Determine the [x, y] coordinate at the center of the cell enclosing the given text.  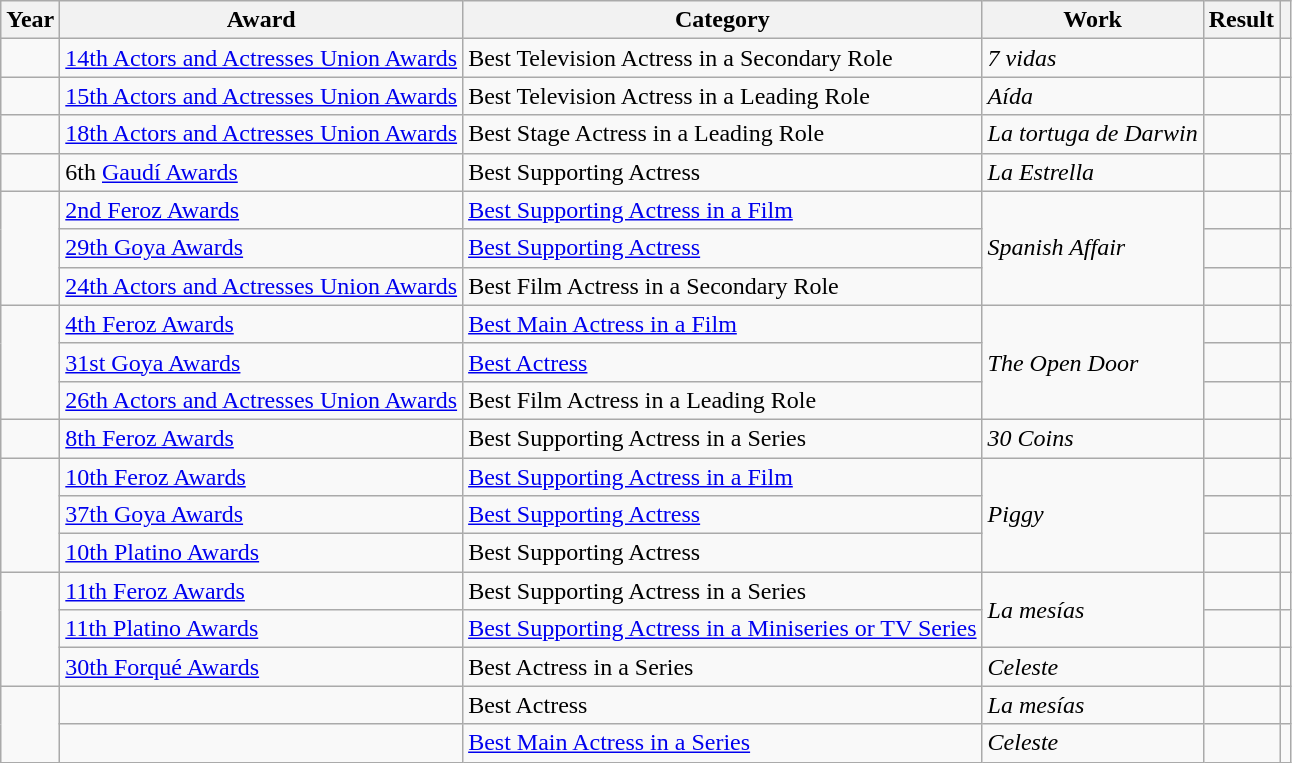
10th Feroz Awards [262, 477]
Best Main Actress in a Series [722, 743]
18th Actors and Actresses Union Awards [262, 134]
Category [722, 20]
Best Television Actress in a Secondary Role [722, 58]
24th Actors and Actresses Union Awards [262, 286]
7 vidas [1092, 58]
4th Feroz Awards [262, 324]
Spanish Affair [1092, 248]
Result [1241, 20]
14th Actors and Actresses Union Awards [262, 58]
Best Main Actress in a Film [722, 324]
Piggy [1092, 515]
Best Supporting Actress in a Miniseries or TV Series [722, 629]
11th Platino Awards [262, 629]
30th Forqué Awards [262, 667]
31st Goya Awards [262, 362]
2nd Feroz Awards [262, 210]
La Estrella [1092, 172]
37th Goya Awards [262, 515]
Award [262, 20]
8th Feroz Awards [262, 438]
La tortuga de Darwin [1092, 134]
29th Goya Awards [262, 248]
30 Coins [1092, 438]
6th Gaudí Awards [262, 172]
11th Feroz Awards [262, 591]
15th Actors and Actresses Union Awards [262, 96]
Best Television Actress in a Leading Role [722, 96]
Best Stage Actress in a Leading Role [722, 134]
Best Film Actress in a Secondary Role [722, 286]
26th Actors and Actresses Union Awards [262, 400]
The Open Door [1092, 362]
10th Platino Awards [262, 553]
Best Film Actress in a Leading Role [722, 400]
Aída [1092, 96]
Year [30, 20]
Best Actress in a Series [722, 667]
Work [1092, 20]
